Output the (X, Y) coordinate of the center of the cell containing the given text.  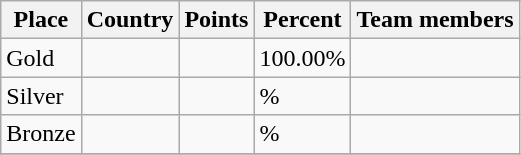
Percent (302, 20)
Team members (435, 20)
Country (130, 20)
Bronze (41, 134)
100.00% (302, 58)
Silver (41, 96)
Place (41, 20)
Gold (41, 58)
Points (216, 20)
